Locate the cell with the specified text and output its (x, y) center coordinate. 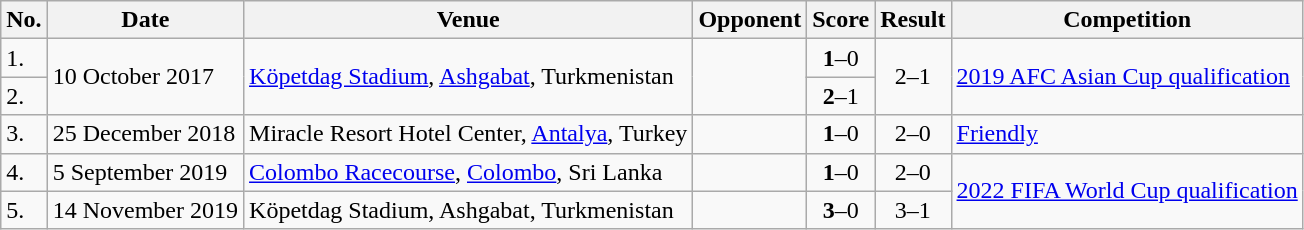
2. (24, 96)
Opponent (750, 20)
4. (24, 172)
2019 AFC Asian Cup qualification (1127, 77)
3. (24, 134)
Score (841, 20)
Colombo Racecourse, Colombo, Sri Lanka (468, 172)
Miracle Resort Hotel Center, Antalya, Turkey (468, 134)
Competition (1127, 20)
3–0 (841, 210)
3–1 (913, 210)
2022 FIFA World Cup qualification (1127, 191)
Venue (468, 20)
14 November 2019 (145, 210)
5 September 2019 (145, 172)
5. (24, 210)
1. (24, 58)
25 December 2018 (145, 134)
No. (24, 20)
Friendly (1127, 134)
Date (145, 20)
10 October 2017 (145, 77)
Result (913, 20)
